Provide the [X, Y] coordinate of the cell's center where the given text is located.  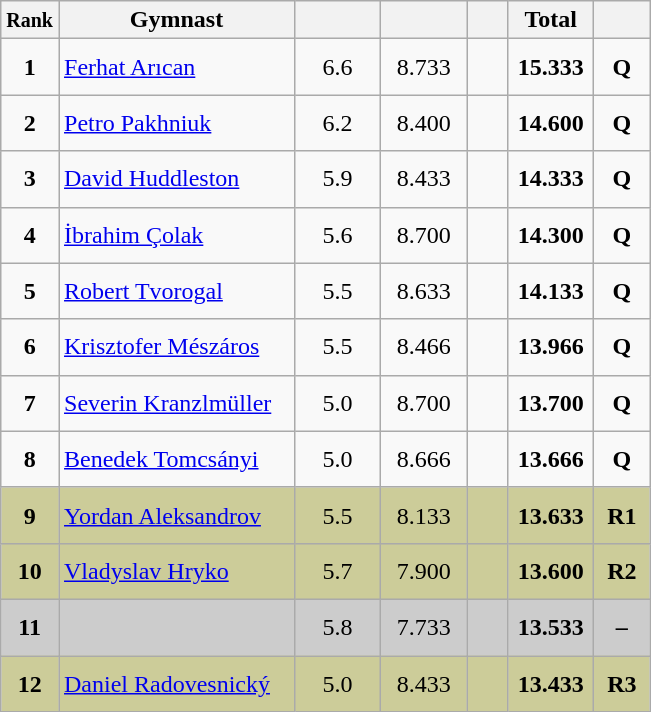
5.6 [338, 235]
Petro Pakhniuk [176, 123]
14.600 [551, 123]
8.666 [424, 459]
5 [30, 291]
2 [30, 123]
Total [551, 20]
R2 [622, 571]
– [622, 627]
5.7 [338, 571]
9 [30, 515]
3 [30, 179]
R1 [622, 515]
14.333 [551, 179]
13.700 [551, 403]
Krisztofer Mészáros [176, 347]
11 [30, 627]
12 [30, 684]
8.633 [424, 291]
Severin Kranzlmüller [176, 403]
13.966 [551, 347]
Gymnast [176, 20]
7 [30, 403]
Vladyslav Hryko [176, 571]
6.2 [338, 123]
R3 [622, 684]
14.133 [551, 291]
13.600 [551, 571]
8.733 [424, 67]
13.666 [551, 459]
David Huddleston [176, 179]
13.433 [551, 684]
8 [30, 459]
13.533 [551, 627]
Yordan Aleksandrov [176, 515]
8.466 [424, 347]
1 [30, 67]
Benedek Tomcsányi [176, 459]
14.300 [551, 235]
4 [30, 235]
5.9 [338, 179]
10 [30, 571]
13.633 [551, 515]
Rank [30, 20]
6 [30, 347]
Robert Tvorogal [176, 291]
7.900 [424, 571]
Daniel Radovesnický [176, 684]
5.8 [338, 627]
İbrahim Çolak [176, 235]
15.333 [551, 67]
6.6 [338, 67]
7.733 [424, 627]
8.400 [424, 123]
Ferhat Arıcan [176, 67]
8.133 [424, 515]
